From the cell containing the given text, extract its center point as [x, y] coordinate. 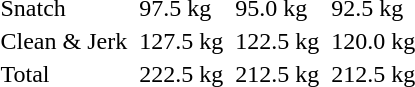
127.5 kg [182, 41]
122.5 kg [278, 41]
